Output the (X, Y) coordinate of the center of the cell containing the given text.  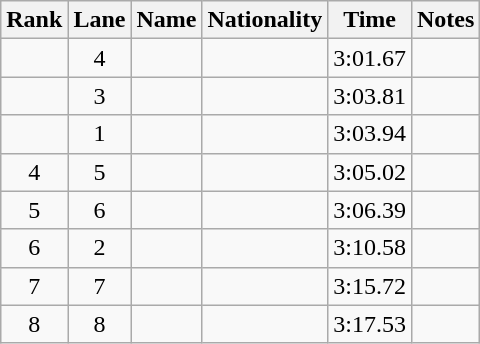
2 (100, 248)
3:05.02 (370, 172)
1 (100, 134)
3 (100, 96)
3:03.81 (370, 96)
Lane (100, 20)
3:10.58 (370, 248)
3:06.39 (370, 210)
Rank (34, 20)
3:01.67 (370, 58)
3:03.94 (370, 134)
Nationality (265, 20)
Time (370, 20)
3:17.53 (370, 324)
Notes (445, 20)
3:15.72 (370, 286)
Name (166, 20)
